Output the (x, y) coordinate of the center of the cell containing the given text.  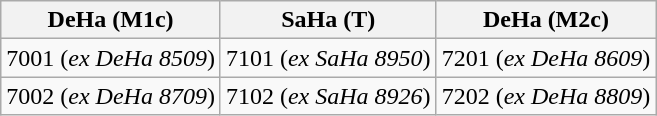
7001 (ex DeHa 8509) (111, 58)
7101 (ex SaHa 8950) (328, 58)
7202 (ex DeHa 8809) (546, 96)
SaHa (T) (328, 20)
7102 (ex SaHa 8926) (328, 96)
7201 (ex DeHa 8609) (546, 58)
DeHa (M1c) (111, 20)
7002 (ex DeHa 8709) (111, 96)
DeHa (M2c) (546, 20)
